Determine the [x, y] coordinate at the center of the cell enclosing the given text.  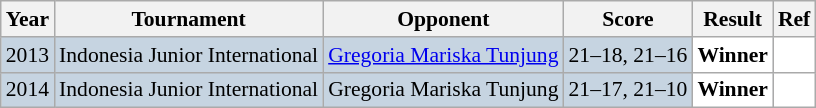
Opponent [443, 19]
Score [628, 19]
21–18, 21–16 [628, 55]
Result [732, 19]
2013 [28, 55]
21–17, 21–10 [628, 90]
Ref [794, 19]
Tournament [188, 19]
Year [28, 19]
2014 [28, 90]
